Identify which cell holds the provided text, then report its (x, y) central coordinate. 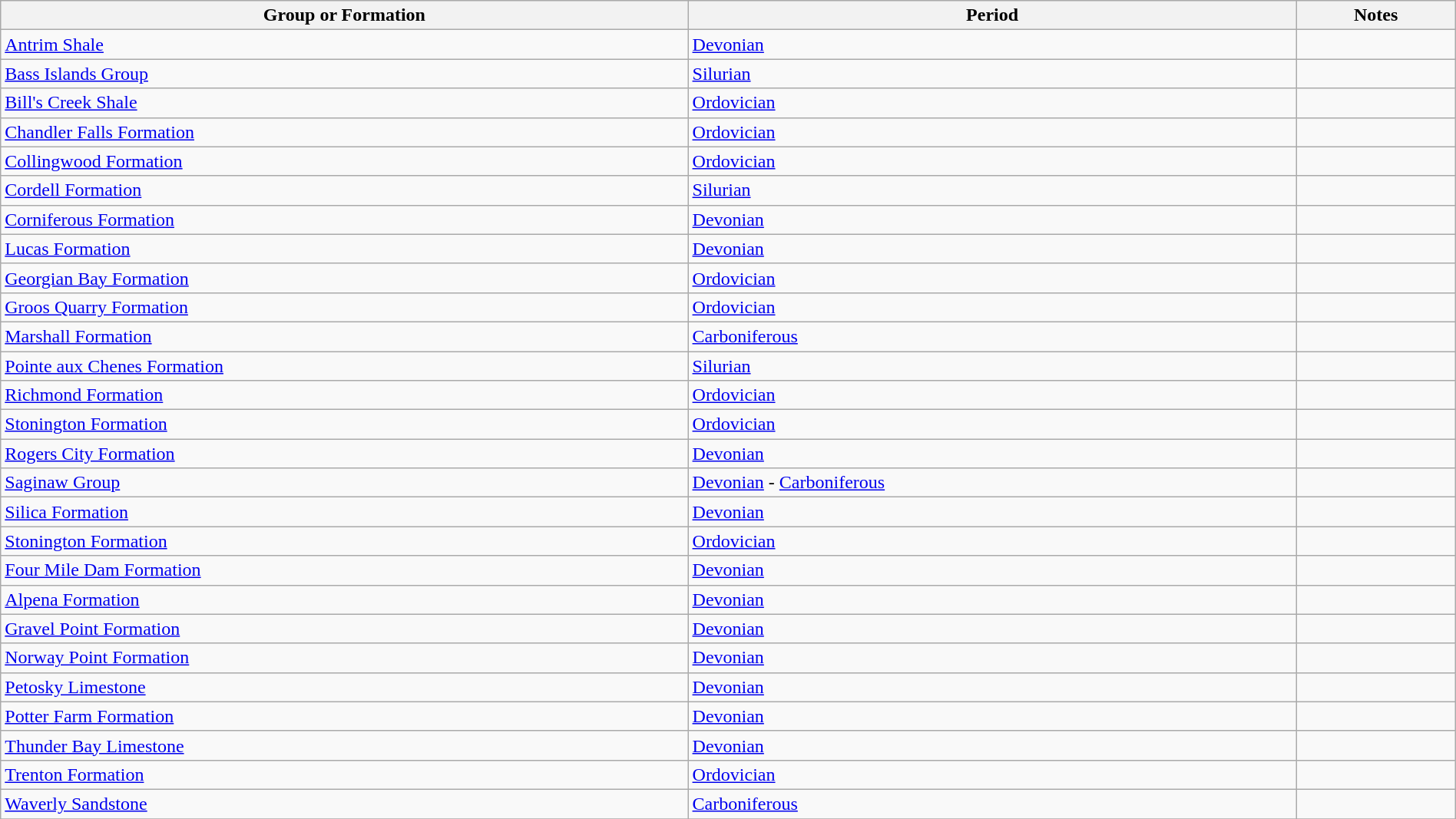
Alpena Formation (344, 599)
Group or Formation (344, 15)
Potter Farm Formation (344, 716)
Gravel Point Formation (344, 629)
Antrim Shale (344, 45)
Trenton Formation (344, 774)
Chandler Falls Formation (344, 132)
Georgian Bay Formation (344, 278)
Petosky Limestone (344, 687)
Silica Formation (344, 512)
Four Mile Dam Formation (344, 570)
Marshall Formation (344, 336)
Rogers City Formation (344, 454)
Norway Point Formation (344, 658)
Bass Islands Group (344, 74)
Bill's Creek Shale (344, 103)
Richmond Formation (344, 395)
Notes (1376, 15)
Corniferous Formation (344, 220)
Devonian - Carboniferous (992, 483)
Pointe aux Chenes Formation (344, 366)
Groos Quarry Formation (344, 307)
Waverly Sandstone (344, 804)
Thunder Bay Limestone (344, 745)
Saginaw Group (344, 483)
Cordell Formation (344, 190)
Collingwood Formation (344, 161)
Lucas Formation (344, 249)
Period (992, 15)
